Provide the (X, Y) coordinate of the cell's center where the given text is located.  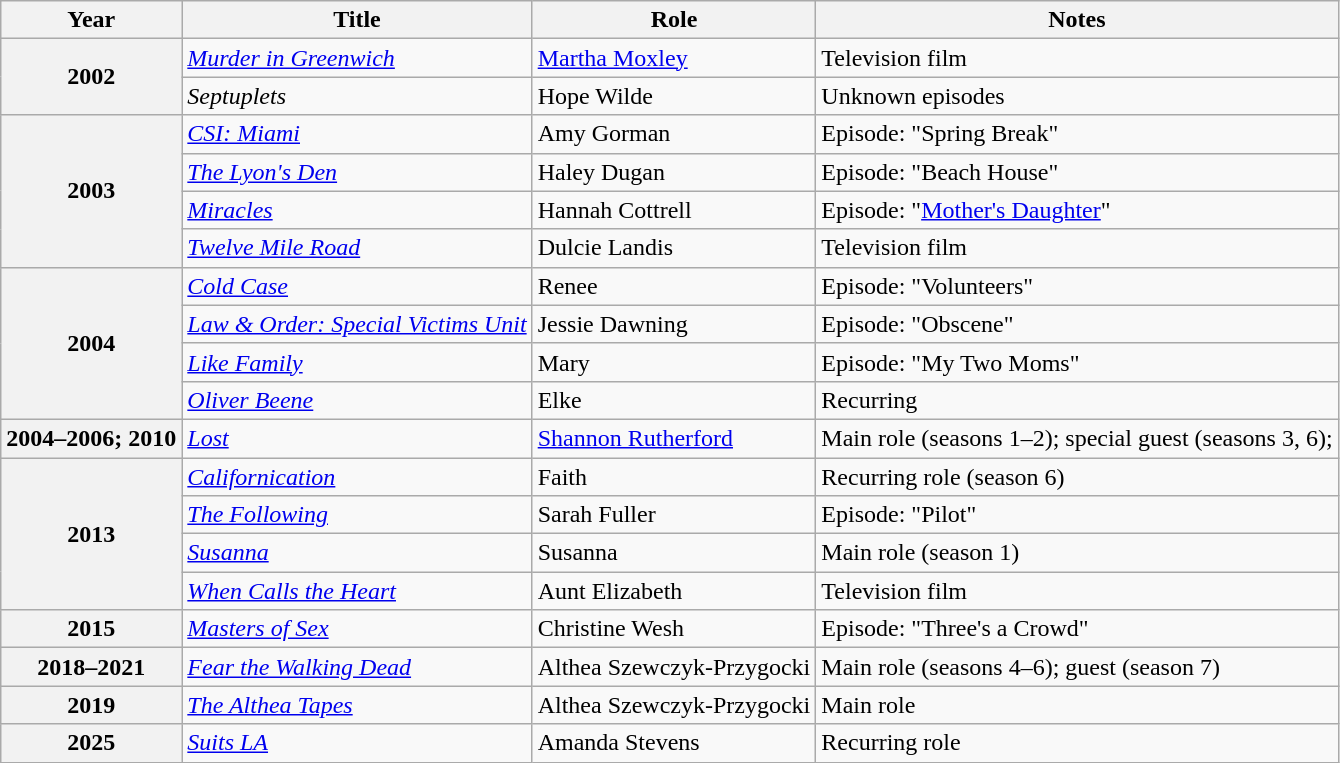
Aunt Elizabeth (674, 591)
Recurring role (season 6) (1077, 477)
2025 (92, 743)
Mary (674, 362)
2015 (92, 629)
Twelve Mile Road (357, 248)
Recurring role (1077, 743)
CSI: Miami (357, 134)
Haley Dugan (674, 172)
Amy Gorman (674, 134)
Title (357, 20)
Main role (seasons 4–6); guest (season 7) (1077, 667)
Fear the Walking Dead (357, 667)
Suits LA (357, 743)
Miracles (357, 210)
The Following (357, 515)
Hope Wilde (674, 96)
Dulcie Landis (674, 248)
Main role (seasons 1–2); special guest (seasons 3, 6); (1077, 438)
When Calls the Heart (357, 591)
Elke (674, 400)
Like Family (357, 362)
Hannah Cottrell (674, 210)
Main role (season 1) (1077, 553)
Recurring (1077, 400)
Jessie Dawning (674, 324)
Martha Moxley (674, 58)
Renee (674, 286)
The Althea Tapes (357, 705)
Episode: "Beach House" (1077, 172)
Episode: "Mother's Daughter" (1077, 210)
Role (674, 20)
Amanda Stevens (674, 743)
2004–2006; 2010 (92, 438)
Law & Order: Special Victims Unit (357, 324)
Oliver Beene (357, 400)
Californication (357, 477)
Episode: "Three's a Crowd" (1077, 629)
2003 (92, 191)
Septuplets (357, 96)
Murder in Greenwich (357, 58)
2004 (92, 343)
Shannon Rutherford (674, 438)
Sarah Fuller (674, 515)
Episode: "Obscene" (1077, 324)
Episode: "My Two Moms" (1077, 362)
2013 (92, 534)
Episode: "Spring Break" (1077, 134)
Episode: "Volunteers" (1077, 286)
Episode: "Pilot" (1077, 515)
Unknown episodes (1077, 96)
Year (92, 20)
2018–2021 (92, 667)
Faith (674, 477)
Masters of Sex (357, 629)
2019 (92, 705)
The Lyon's Den (357, 172)
Christine Wesh (674, 629)
Cold Case (357, 286)
Main role (1077, 705)
Lost (357, 438)
Notes (1077, 20)
2002 (92, 77)
